Locate the cell with the specified text and output its [x, y] center coordinate. 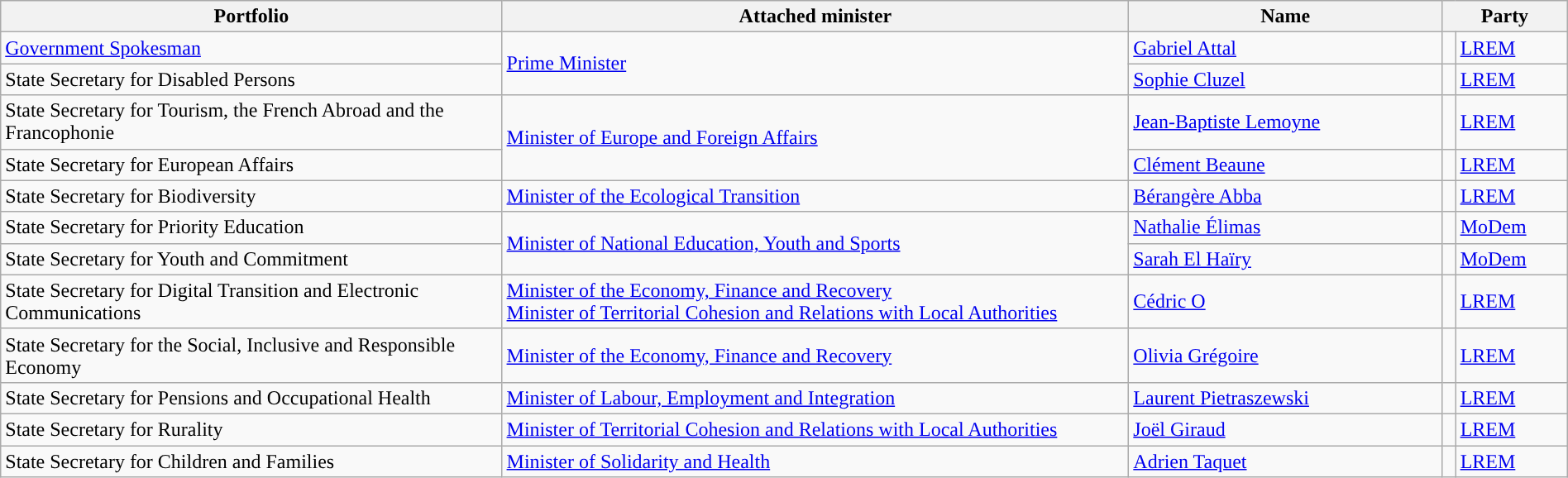
State Secretary for Disabled Persons [251, 79]
State Secretary for Children and Families [251, 461]
Sophie Cluzel [1285, 79]
Laurent Pietraszewski [1285, 398]
Attached minister [815, 17]
Cédric O [1285, 301]
Minister of Territorial Cohesion and Relations with Local Authorities [815, 429]
Portfolio [251, 17]
State Secretary for Youth and Commitment [251, 259]
Joël Giraud [1285, 429]
Jean-Baptiste Lemoyne [1285, 122]
Minister of Labour, Employment and Integration [815, 398]
State Secretary for Pensions and Occupational Health [251, 398]
Minister of Europe and Foreign Affairs [815, 137]
Government Spokesman [251, 48]
State Secretary for Biodiversity [251, 196]
Party [1505, 17]
Adrien Taquet [1285, 461]
Minister of the Economy, Finance and RecoveryMinister of Territorial Cohesion and Relations with Local Authorities [815, 301]
Clément Beaune [1285, 165]
Minister of National Education, Youth and Sports [815, 243]
State Secretary for Tourism, the French Abroad and the Francophonie [251, 122]
State Secretary for Digital Transition and Electronic Communications [251, 301]
State Secretary for Priority Education [251, 227]
Minister of the Economy, Finance and Recovery [815, 356]
Olivia Grégoire [1285, 356]
Gabriel Attal [1285, 48]
State Secretary for the Social, Inclusive and Responsible Economy [251, 356]
State Secretary for Rurality [251, 429]
Sarah El Haïry [1285, 259]
Minister of Solidarity and Health [815, 461]
Name [1285, 17]
Minister of the Ecological Transition [815, 196]
Nathalie Élimas [1285, 227]
Prime Minister [815, 64]
State Secretary for European Affairs [251, 165]
Bérangère Abba [1285, 196]
